Scan for the cell matching the given text and deliver its (x, y) coordinate at center. 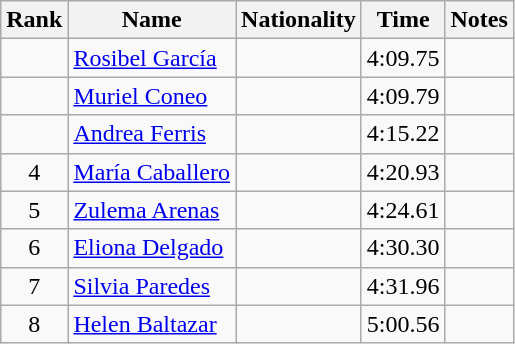
7 (34, 286)
Name (152, 20)
5 (34, 210)
Silvia Paredes (152, 286)
María Caballero (152, 172)
4:09.75 (403, 58)
5:00.56 (403, 324)
Nationality (299, 20)
6 (34, 248)
4:31.96 (403, 286)
Time (403, 20)
Rank (34, 20)
4:15.22 (403, 134)
Notes (479, 20)
Zulema Arenas (152, 210)
Andrea Ferris (152, 134)
Eliona Delgado (152, 248)
Helen Baltazar (152, 324)
4 (34, 172)
Muriel Coneo (152, 96)
4:09.79 (403, 96)
4:30.30 (403, 248)
4:20.93 (403, 172)
Rosibel García (152, 58)
4:24.61 (403, 210)
8 (34, 324)
